Find where the given text appears and provide that cell's center as [x, y] coordinate. 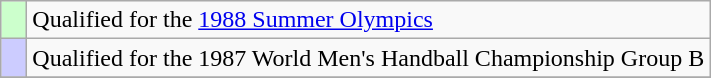
Qualified for the 1987 World Men's Handball Championship Group B [368, 58]
Qualified for the 1988 Summer Olympics [368, 20]
